For the text-containing cell, return its midpoint in (X, Y) coordinate format. 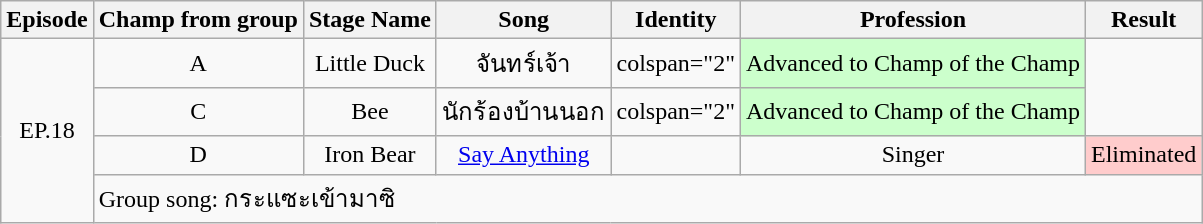
Say Anything (524, 155)
นักร้องบ้านนอก (524, 112)
EP.18 (47, 131)
A (198, 64)
Result (1144, 20)
Champ from group (198, 20)
Profession (914, 20)
C (198, 112)
Eliminated (1144, 155)
D (198, 155)
Episode (47, 20)
จันทร์เจ้า (524, 64)
Group song: กระแซะเข้ามาซิ (648, 198)
Iron Bear (370, 155)
Bee (370, 112)
Little Duck (370, 64)
Song (524, 20)
Stage Name (370, 20)
Singer (914, 155)
Identity (676, 20)
